Identify which cell holds the provided text, then report its [x, y] central coordinate. 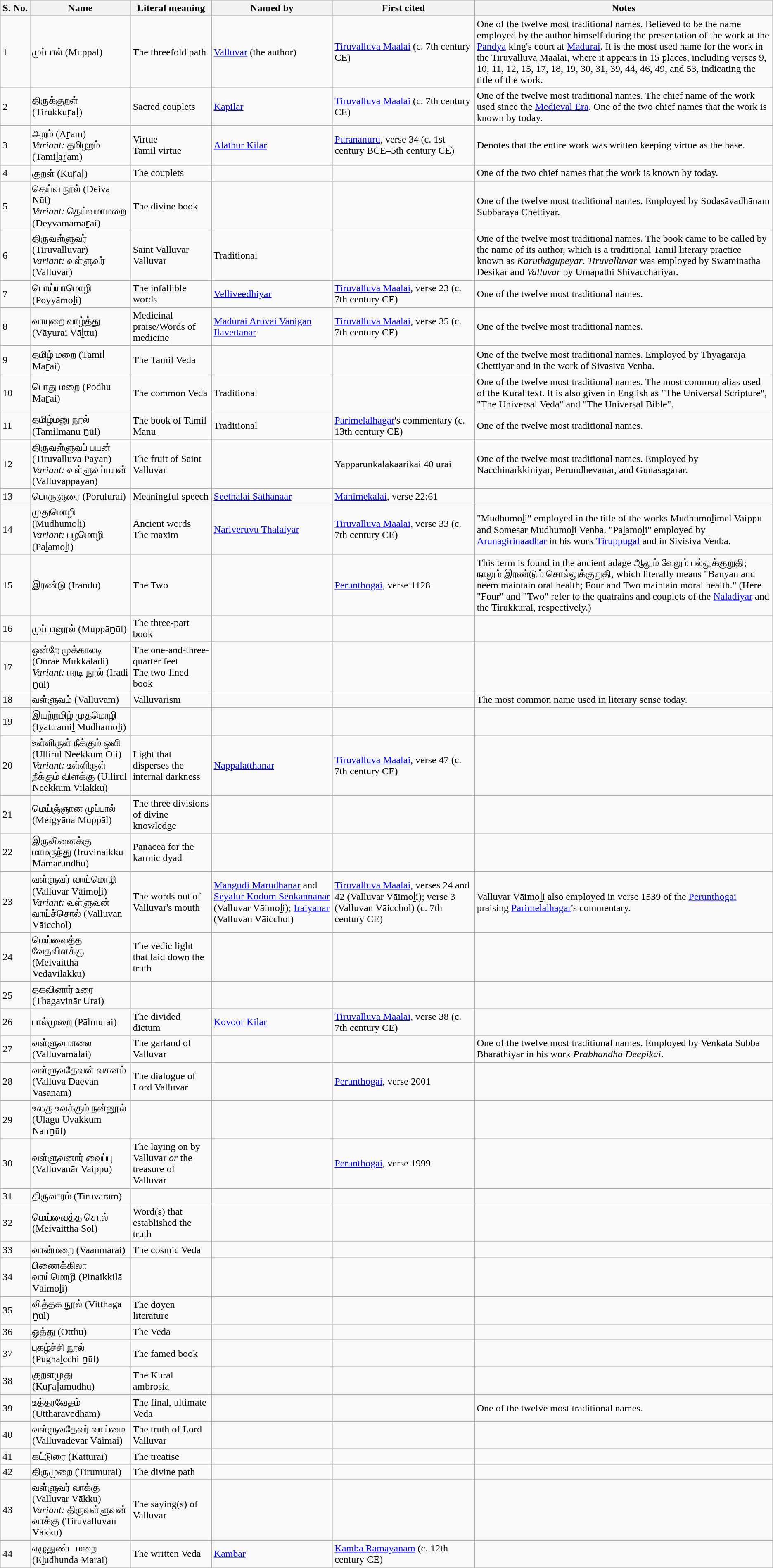
The truth of Lord Valluvar [171, 1435]
23 [15, 902]
24 [15, 957]
Madurai Aruvai Vanigan Ilavettanar [272, 327]
4 [15, 173]
40 [15, 1435]
பிணைக்கிலா வாய்மொழி (Pinaikkilā Vāimoḻi) [80, 1277]
Denotes that the entire work was written keeping virtue as the base. [624, 145]
Velliveedhiyar [272, 294]
29 [15, 1120]
The Tamil Veda [171, 360]
வள்ளுவமாலை (Valluvamālai) [80, 1049]
Seethalai Sathanaar [272, 497]
22 [15, 852]
வள்ளுவம் (Valluvam) [80, 700]
The three-part book [171, 629]
18 [15, 700]
The most common name used in literary sense today. [624, 700]
9 [15, 360]
The treatise [171, 1456]
வாயுறை வாழ்த்து (Vāyurai Vāḻttu) [80, 327]
திருவள்ளுவப் பயன் (Tiruvalluva Payan)Variant: வள்ளுவப்பயன் (Valluvappayan) [80, 464]
Tiruvalluva Maalai, verse 47 (c. 7th century CE) [403, 765]
Tiruvalluva Maalai, verse 38 (c. 7th century CE) [403, 1022]
குறளமுது (Kuṛaḷamudhu) [80, 1381]
Light that disperses the internal darkness [171, 765]
8 [15, 327]
35 [15, 1310]
வள்ளுவனார் வைப்பு (Valluvanār Vaippu) [80, 1164]
First cited [403, 8]
5 [15, 207]
Nariveruvu Thalaiyar [272, 530]
The common Veda [171, 393]
44 [15, 1554]
32 [15, 1223]
Named by [272, 8]
Panacea for the karmic dyad [171, 852]
ஓத்து (Otthu) [80, 1332]
Kamba Ramayanam (c. 12th century CE) [403, 1554]
புகழ்ச்சி நூல் (Pughaḻcchi ṉūl) [80, 1354]
The couplets [171, 173]
Kovoor Kilar [272, 1022]
Tiruvalluva Maalai, verse 23 (c. 7th century CE) [403, 294]
37 [15, 1354]
Tiruvalluva Maalai, verses 24 and 42 (Valluvar Vāimoḻi); verse 3 (Valluvan Vāicchol) (c. 7th century CE) [403, 902]
The saying(s) of Valluvar [171, 1510]
உலகு உவக்கும் நன்னூல் (Ulagu Uvakkum Nanṉūl) [80, 1120]
The Two [171, 585]
The vedic light that laid down the truth [171, 957]
One of the twelve most traditional names. Employed by Thyagaraja Chettiyar and in the work of Sivasiva Venba. [624, 360]
கட்டுரை (Katturai) [80, 1456]
Valluvarism [171, 700]
28 [15, 1081]
1 [15, 52]
The three divisions of divine knowledge [171, 814]
மெய்வைத்த சொல் (Meivaittha Sol) [80, 1223]
தகவினார் உரை (Thagavinār Urai) [80, 995]
Meaningful speech [171, 497]
The famed book [171, 1354]
Perunthogai, verse 1128 [403, 585]
உத்தரவேதம் (Uttharavedham) [80, 1408]
முப்பானூல் (Muppāṉūl) [80, 629]
மெய்வைத்த வேதவிளக்கு (Meivaittha Vedavilakku) [80, 957]
43 [15, 1510]
21 [15, 814]
Valluvar (the author) [272, 52]
Ancient wordsThe maxim [171, 530]
33 [15, 1250]
26 [15, 1022]
திருவள்ளுவர் (Tiruvalluvar)Variant: வள்ளுவர் (Valluvar) [80, 255]
உள்ளிருள் நீக்கும் ஒளி (Ullirul Neekkum Oli)Variant: உள்ளிருள் நீக்கும் விளக்கு (Ullirul Neekkum Vilakku) [80, 765]
ஒன்றே முக்காலடி (Onrae Mukkāladi)Variant: ஈரடி நூல் (Iradi ṉūl) [80, 667]
S. No. [15, 8]
Kapilar [272, 107]
Literal meaning [171, 8]
பொய்யாமொழி (Poyyāmoḻi) [80, 294]
The one-and-three-quarter feetThe two-lined book [171, 667]
The written Veda [171, 1554]
மெய்ஞ்ஞான முப்பால் (Meigyāna Muppāl) [80, 814]
39 [15, 1408]
தெய்வ நூல் (Deiva Nūl)Variant: தெய்வமாமறை (Deyvamāmaṟai) [80, 207]
The dialogue of Lord Valluvar [171, 1081]
13 [15, 497]
இயற்றமிழ் முதமொழி (Iyattramiḻ Mudhamoḻi) [80, 721]
வள்ளுவர் வாக்கு (Valluvar Vākku)Variant: திருவள்ளுவன் வாக்கு (Tiruvalluvan Vākku) [80, 1510]
திருமுறை (Tirumurai) [80, 1472]
Mangudi Marudhanar and Seyalur Kodum Senkannanar (Valluvar Vāimoḻi); Iraiyanar (Valluvan Vāicchol) [272, 902]
20 [15, 765]
The laying on by Valluvar or the treasure of Valluvar [171, 1164]
வான்மறை (Vaanmarai) [80, 1250]
11 [15, 426]
திருக்குறள் (Tirukkuṛaḷ) [80, 107]
The fruit of Saint Valluvar [171, 464]
இருவினைக்கு மாமருந்து (Iruvinaikku Māmarundhu) [80, 852]
One of the twelve most traditional names. Employed by Sodasāvadhānam Subbaraya Chettiyar. [624, 207]
Tiruvalluva Maalai, verse 35 (c. 7th century CE) [403, 327]
Nappalatthanar [272, 765]
The divine book [171, 207]
Parimelalhagar's commentary (c. 13th century CE) [403, 426]
Manimekalai, verse 22:61 [403, 497]
குறள் (Kuṛaḷ) [80, 173]
The infallible words [171, 294]
10 [15, 393]
The book of Tamil Manu [171, 426]
The threefold path [171, 52]
The divine path [171, 1472]
The divided dictum [171, 1022]
Yapparunkalakaarikai 40 urai [403, 464]
Medicinal praise/Words of medicine [171, 327]
41 [15, 1456]
இரண்டு (Irandu) [80, 585]
தமிழ் மறை (Tamiḻ Maṟai) [80, 360]
The Kural ambrosia [171, 1381]
பொருளுரை (Porulurai) [80, 497]
VirtueTamil virtue [171, 145]
One of the twelve most traditional names. Employed by Nacchinarkkiniyar, Perundhevanar, and Gunasagarar. [624, 464]
Kambar [272, 1554]
எழுதுண்ட மறை (Eḻudhunda Marai) [80, 1554]
12 [15, 464]
15 [15, 585]
27 [15, 1049]
திருவாரம் (Tiruvāram) [80, 1196]
Word(s) that established the truth [171, 1223]
Purananuru, verse 34 (c. 1st century BCE–5th century CE) [403, 145]
One of the twelve most traditional names. Employed by Venkata Subba Bharathiyar in his work Prabhandha Deepikai. [624, 1049]
30 [15, 1164]
19 [15, 721]
வள்ளுவர் வாய்மொழி (Valluvar Vāimoḻi)Variant: வள்ளுவன் வாய்ச்சொல் (Valluvan Vāicchol) [80, 902]
Alathur Kilar [272, 145]
3 [15, 145]
அறம் (Aṟam)Variant: தமிழறம் (Tamiḻaṟam) [80, 145]
Name [80, 8]
2 [15, 107]
42 [15, 1472]
Valluvar Vāimoḻi also employed in verse 1539 of the Perunthogai praising Parimelalhagar's commentary. [624, 902]
31 [15, 1196]
Sacred couplets [171, 107]
7 [15, 294]
வள்ளுவதேவன் வசனம் (Valluva Daevan Vasanam) [80, 1081]
The final, ultimate Veda [171, 1408]
பொது மறை (Podhu Maṟai) [80, 393]
Perunthogai, verse 1999 [403, 1164]
Tiruvalluva Maalai, verse 33 (c. 7th century CE) [403, 530]
The doyen literature [171, 1310]
Saint ValluvarValluvar [171, 255]
34 [15, 1277]
6 [15, 255]
38 [15, 1381]
தமிழ்மனு நூல் (Tamilmanu ṉūl) [80, 426]
வள்ளுவதேவர் வாய்மை (Valluvadevar Vāimai) [80, 1435]
வித்தக நூல் (Vitthaga ṉūl) [80, 1310]
முதுமொழி (Mudhumoḻi)Variant: பழமொழி (Paḻamoḻi) [80, 530]
25 [15, 995]
பால்முறை (Pālmurai) [80, 1022]
16 [15, 629]
14 [15, 530]
The garland of Valluvar [171, 1049]
17 [15, 667]
முப்பால் (Muppāl) [80, 52]
The Veda [171, 1332]
One of the two chief names that the work is known by today. [624, 173]
Perunthogai, verse 2001 [403, 1081]
Notes [624, 8]
36 [15, 1332]
The words out of Valluvar's mouth [171, 902]
The cosmic Veda [171, 1250]
